Find where the given text appears and provide that cell's center as (x, y) coordinate. 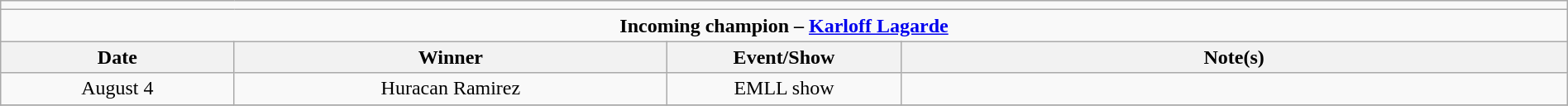
Incoming champion – Karloff Lagarde (784, 26)
Huracan Ramirez (451, 89)
EMLL show (784, 89)
Event/Show (784, 57)
Note(s) (1234, 57)
Date (117, 57)
Winner (451, 57)
August 4 (117, 89)
